Identify which cell holds the provided text, then report its [x, y] central coordinate. 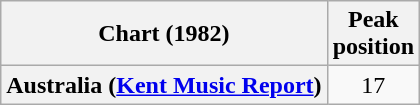
Australia (Kent Music Report) [164, 85]
17 [373, 85]
Chart (1982) [164, 34]
Peakposition [373, 34]
